Scan for the cell matching the given text and deliver its (x, y) coordinate at center. 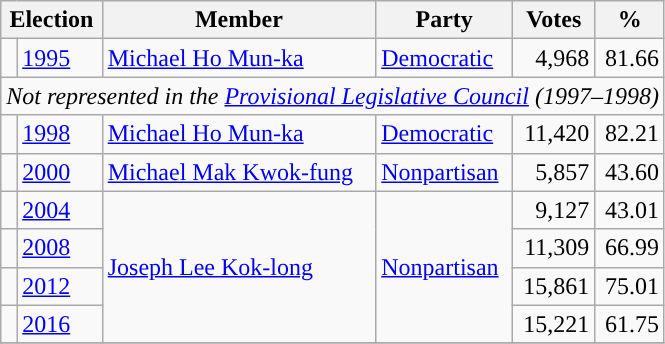
2016 (60, 324)
5,857 (554, 172)
61.75 (630, 324)
Votes (554, 20)
1998 (60, 134)
43.01 (630, 210)
Joseph Lee Kok-long (239, 267)
11,309 (554, 248)
81.66 (630, 58)
Election (52, 20)
2012 (60, 286)
43.60 (630, 172)
9,127 (554, 210)
1995 (60, 58)
2000 (60, 172)
11,420 (554, 134)
% (630, 20)
Not represented in the Provisional Legislative Council (1997–1998) (333, 96)
Party (444, 20)
75.01 (630, 286)
Member (239, 20)
2008 (60, 248)
Michael Mak Kwok-fung (239, 172)
4,968 (554, 58)
82.21 (630, 134)
15,221 (554, 324)
2004 (60, 210)
15,861 (554, 286)
66.99 (630, 248)
